Capture the cell that displays the provided text and extract its [x, y] central coordinate. 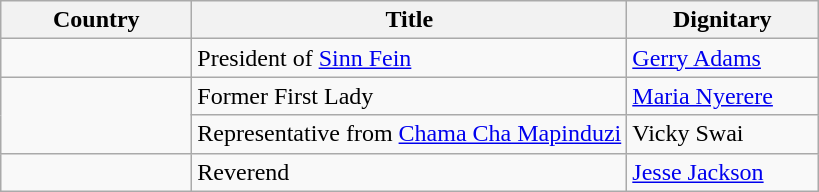
Dignitary [722, 20]
Maria Nyerere [722, 96]
Former First Lady [410, 96]
Jesse Jackson [722, 172]
Reverend [410, 172]
Title [410, 20]
Representative from Chama Cha Mapinduzi [410, 134]
Vicky Swai [722, 134]
Gerry Adams [722, 58]
Country [96, 20]
President of Sinn Fein [410, 58]
